Provide the [x, y] coordinate of the cell's center where the given text is located.  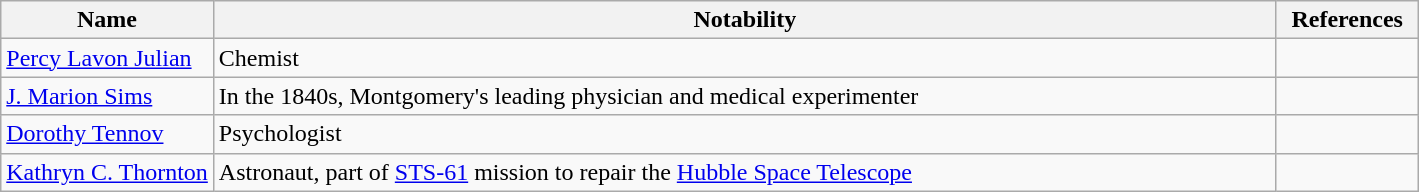
Dorothy Tennov [108, 134]
Astronaut, part of STS-61 mission to repair the Hubble Space Telescope [744, 172]
Kathryn C. Thornton [108, 172]
References [1347, 20]
In the 1840s, Montgomery's leading physician and medical experimenter [744, 96]
Chemist [744, 58]
J. Marion Sims [108, 96]
Notability [744, 20]
Psychologist [744, 134]
Name [108, 20]
Percy Lavon Julian [108, 58]
